Return [X, Y] of the center of cell containing provided text 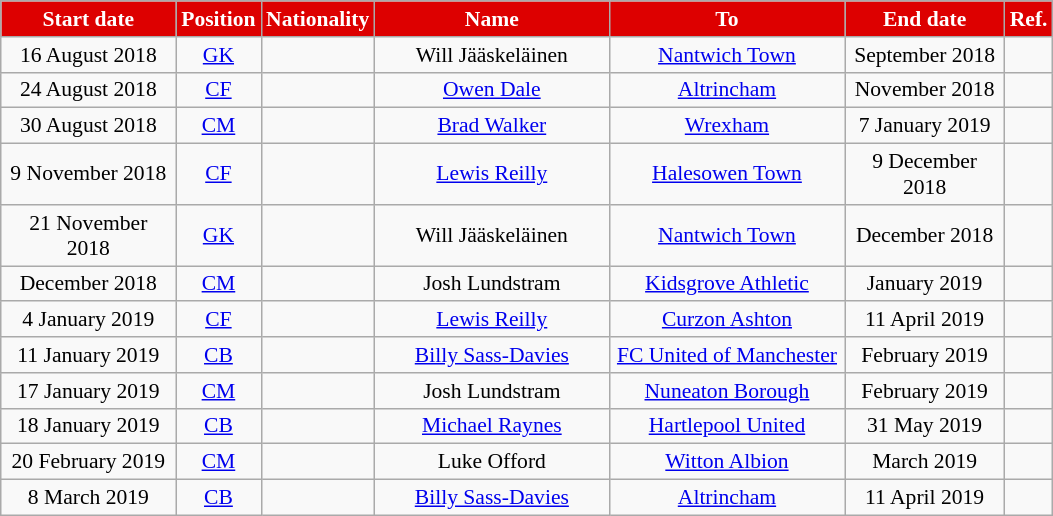
Start date [88, 19]
8 March 2019 [88, 498]
Ref. [1029, 19]
Nationality [318, 19]
January 2019 [925, 284]
16 August 2018 [88, 55]
24 August 2018 [88, 90]
31 May 2019 [925, 426]
To [726, 19]
Brad Walker [492, 126]
Position [218, 19]
Nuneaton Borough [726, 391]
9 November 2018 [88, 174]
Witton Albion [726, 462]
11 January 2019 [88, 355]
FC United of Manchester [726, 355]
Halesowen Town [726, 174]
30 August 2018 [88, 126]
March 2019 [925, 462]
End date [925, 19]
Hartlepool United [726, 426]
Kidsgrove Athletic [726, 284]
November 2018 [925, 90]
Wrexham [726, 126]
21 November 2018 [88, 236]
18 January 2019 [88, 426]
Name [492, 19]
Owen Dale [492, 90]
9 December 2018 [925, 174]
17 January 2019 [88, 391]
Curzon Ashton [726, 320]
September 2018 [925, 55]
Michael Raynes [492, 426]
Luke Offord [492, 462]
7 January 2019 [925, 126]
20 February 2019 [88, 462]
4 January 2019 [88, 320]
